Find where the given text appears and provide that cell's center as (X, Y) coordinate. 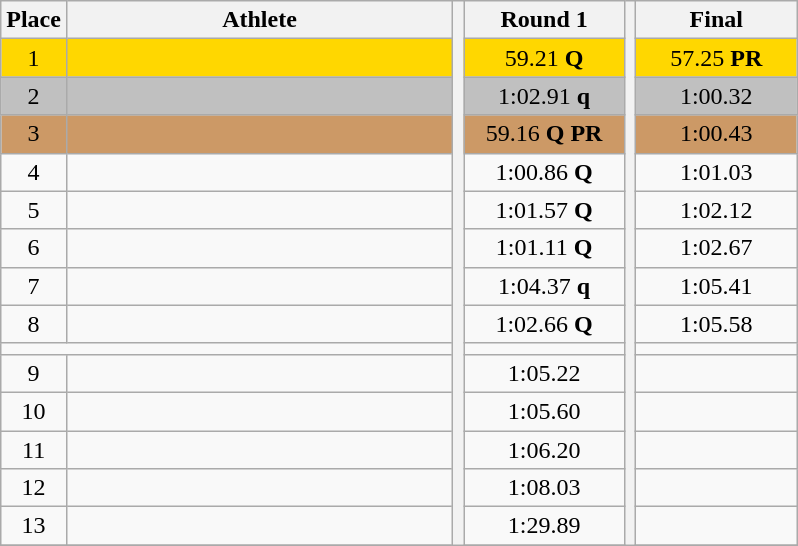
1:05.58 (716, 324)
1:29.89 (544, 526)
1:02.66 Q (544, 324)
57.25 PR (716, 58)
1:05.22 (544, 373)
7 (34, 286)
1:06.20 (544, 449)
6 (34, 248)
1:00.43 (716, 134)
Athlete (259, 20)
11 (34, 449)
1 (34, 58)
8 (34, 324)
1:00.86 Q (544, 172)
1:01.03 (716, 172)
1:01.11 Q (544, 248)
1:08.03 (544, 488)
13 (34, 526)
4 (34, 172)
Round 1 (544, 20)
3 (34, 134)
1:02.12 (716, 210)
2 (34, 96)
1:05.41 (716, 286)
59.21 Q (544, 58)
1:02.67 (716, 248)
59.16 Q PR (544, 134)
1:04.37 q (544, 286)
1:05.60 (544, 411)
1:01.57 Q (544, 210)
Place (34, 20)
12 (34, 488)
5 (34, 210)
10 (34, 411)
1:02.91 q (544, 96)
1:00.32 (716, 96)
Final (716, 20)
9 (34, 373)
